Search for the cell housing the specified text and yield its [X, Y] center coordinate. 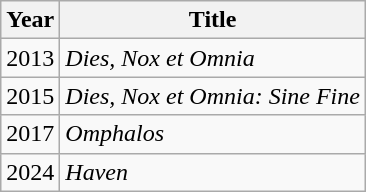
Haven [213, 172]
Year [30, 20]
Omphalos [213, 134]
2015 [30, 96]
2013 [30, 58]
2024 [30, 172]
Dies, Nox et Omnia [213, 58]
Dies, Nox et Omnia: Sine Fine [213, 96]
2017 [30, 134]
Title [213, 20]
